From the cell containing the given text, extract its center point as [X, Y] coordinate. 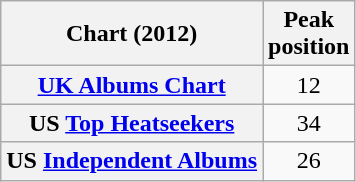
26 [309, 161]
12 [309, 85]
Peakposition [309, 34]
Chart (2012) [132, 34]
US Top Heatseekers [132, 123]
US Independent Albums [132, 161]
UK Albums Chart [132, 85]
34 [309, 123]
